Locate the cell with the specified text and output its [x, y] center coordinate. 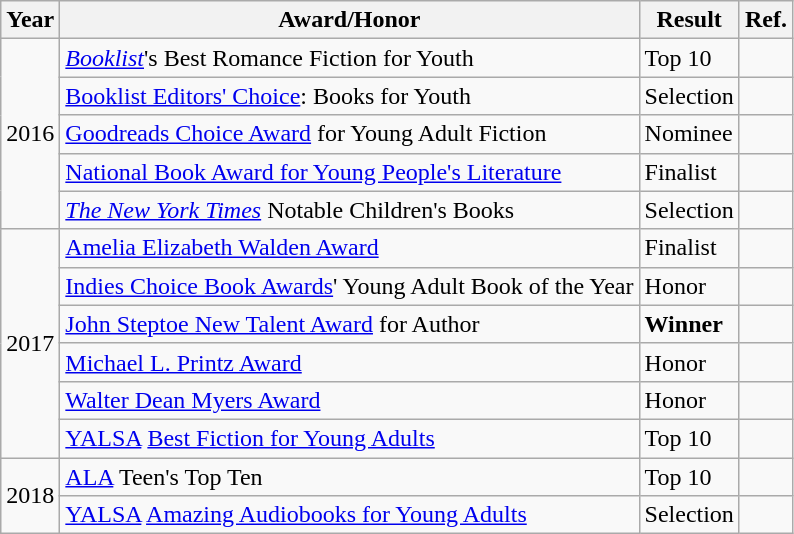
Goodreads Choice Award for Young Adult Fiction [350, 134]
YALSA Amazing Audiobooks for Young Adults [350, 515]
John Steptoe New Talent Award for Author [350, 324]
Booklist Editors' Choice: Books for Youth [350, 96]
YALSA Best Fiction for Young Adults [350, 438]
Ref. [766, 20]
Winner [689, 324]
Nominee [689, 134]
Indies Choice Book Awards' Young Adult Book of the Year [350, 286]
2016 [30, 134]
Booklist's Best Romance Fiction for Youth [350, 58]
Walter Dean Myers Award [350, 400]
Award/Honor [350, 20]
Michael L. Printz Award [350, 362]
ALA Teen's Top Ten [350, 477]
2017 [30, 343]
2018 [30, 496]
Amelia Elizabeth Walden Award [350, 248]
Result [689, 20]
The New York Times Notable Children's Books [350, 210]
Year [30, 20]
National Book Award for Young People's Literature [350, 172]
